Pinpoint the cell where the given text exists, returning its (x, y) midpoint coordinate. 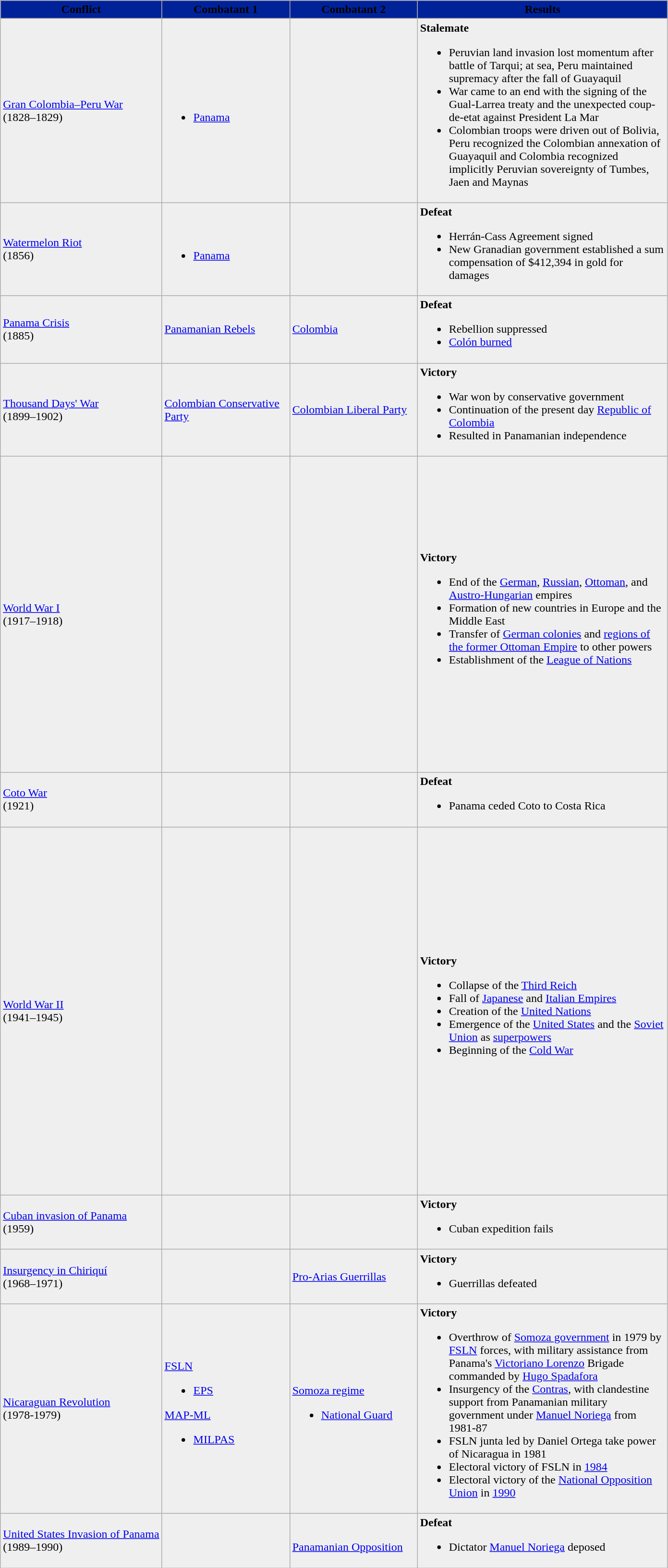
Results (543, 10)
FSLNEPSMAP-MLMILPAS (226, 1409)
VictoryGuerrillas defeated (543, 1276)
Gran Colombia–Peru War(1828–1829) (81, 110)
Colombia (353, 329)
World War I(1917–1918) (81, 615)
Panama Crisis(1885) (81, 329)
VictoryCuban expedition fails (543, 1222)
DefeatPanama ceded Coto to Costa Rica (543, 800)
World War II(1941–1945) (81, 1011)
Nicaraguan Revolution(1978-1979) (81, 1409)
Panamanian Rebels (226, 329)
Colombian Conservative Party (226, 410)
Cuban invasion of Panama(1959) (81, 1222)
Panamanian Opposition (353, 1540)
Combatant 1 (226, 10)
DefeatDictator Manuel Noriega deposed (543, 1540)
Thousand Days' War(1899–1902) (81, 410)
DefeatHerrán-Cass Agreement signedNew Granadian government established a sum compensation of $412,394 in gold for damages (543, 249)
Combatant 2 (353, 10)
Conflict (81, 10)
Colombian Liberal Party (353, 410)
Coto War(1921) (81, 800)
Pro-Arias Guerrillas (353, 1276)
Insurgency in Chiriquí(1968–1971) (81, 1276)
VictoryWar won by conservative governmentContinuation of the present day Republic of ColombiaResulted in Panamanian independence (543, 410)
United States Invasion of Panama(1989–1990) (81, 1540)
Watermelon Riot(1856) (81, 249)
DefeatRebellion suppressedColón burned (543, 329)
Somoza regimeNational Guard (353, 1409)
